Provide the [x, y] coordinate of the cell's center where the given text is located.  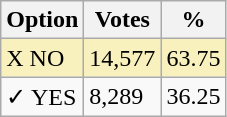
Option [42, 20]
✓ YES [42, 97]
% [194, 20]
36.25 [194, 97]
Votes [122, 20]
8,289 [122, 97]
14,577 [122, 58]
63.75 [194, 58]
X NO [42, 58]
